Find where the given text appears and provide that cell's center as [X, Y] coordinate. 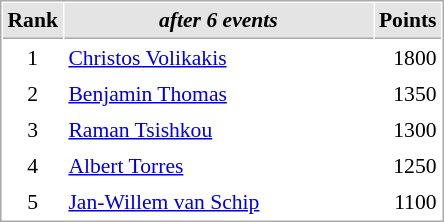
1 [32, 57]
1100 [408, 201]
4 [32, 165]
1350 [408, 93]
Benjamin Thomas [218, 93]
after 6 events [218, 21]
1250 [408, 165]
Points [408, 21]
Christos Volikakis [218, 57]
2 [32, 93]
Albert Torres [218, 165]
3 [32, 129]
5 [32, 201]
1300 [408, 129]
Jan-Willem van Schip [218, 201]
Rank [32, 21]
Raman Tsishkou [218, 129]
1800 [408, 57]
